Determine the (X, Y) coordinate at the center of the cell enclosing the given text.  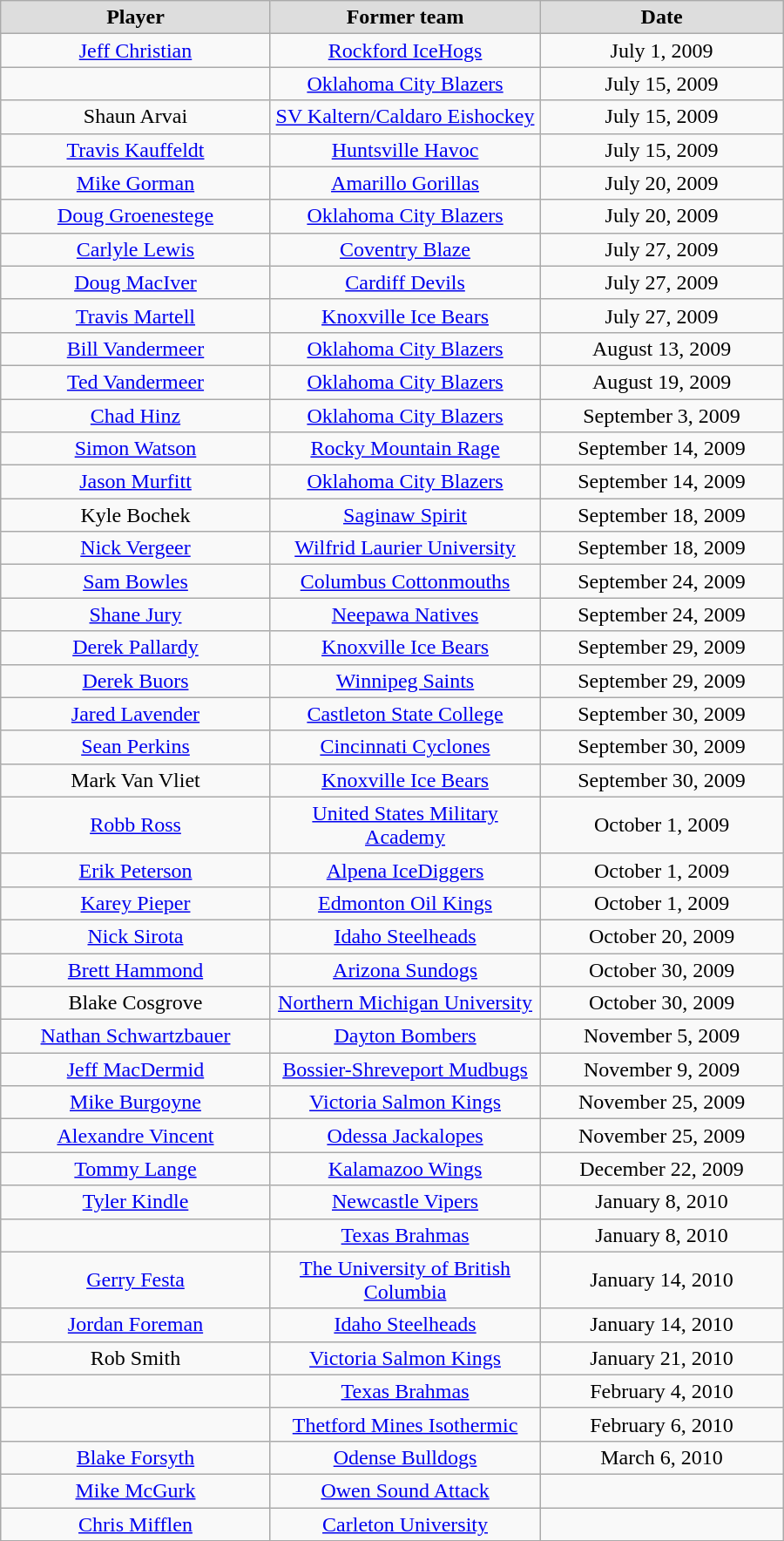
Mark Van Vliet (136, 780)
Cincinnati Cyclones (405, 747)
March 6, 2010 (662, 1457)
The University of British Columbia (405, 1280)
Castleton State College (405, 714)
Player (136, 17)
Winnipeg Saints (405, 681)
Bill Vandermeer (136, 349)
Derek Buors (136, 681)
Jordan Foreman (136, 1325)
Carleton University (405, 1524)
Karey Pieper (136, 903)
Doug MacIver (136, 282)
Saginaw Spirit (405, 515)
Jason Murfitt (136, 482)
August 19, 2009 (662, 382)
Shaun Arvai (136, 117)
Former team (405, 17)
February 6, 2010 (662, 1424)
Wilfrid Laurier University (405, 548)
Rockford IceHogs (405, 51)
Doug Groenestege (136, 216)
Alexandre Vincent (136, 1136)
Northern Michigan University (405, 1003)
Blake Forsyth (136, 1457)
Neepawa Natives (405, 614)
Jared Lavender (136, 714)
Cardiff Devils (405, 282)
Simon Watson (136, 449)
Rocky Mountain Rage (405, 449)
Erik Peterson (136, 870)
Travis Martell (136, 316)
November 5, 2009 (662, 1036)
Jeff MacDermid (136, 1069)
Nick Sirota (136, 936)
Columbus Cottonmouths (405, 581)
September 3, 2009 (662, 416)
Rob Smith (136, 1358)
Mike Gorman (136, 183)
Coventry Blaze (405, 249)
Carlyle Lewis (136, 249)
Ted Vandermeer (136, 382)
United States Military Academy (405, 825)
Odessa Jackalopes (405, 1136)
Sean Perkins (136, 747)
Kyle Bochek (136, 515)
Edmonton Oil Kings (405, 903)
Nick Vergeer (136, 548)
Brett Hammond (136, 970)
August 13, 2009 (662, 349)
Jeff Christian (136, 51)
October 20, 2009 (662, 936)
February 4, 2010 (662, 1391)
Odense Bulldogs (405, 1457)
Sam Bowles (136, 581)
Arizona Sundogs (405, 970)
Newcastle Vipers (405, 1202)
Dayton Bombers (405, 1036)
Mike Burgoyne (136, 1103)
Thetford Mines Isothermic (405, 1424)
Derek Pallardy (136, 648)
Chris Mifflen (136, 1524)
Amarillo Gorillas (405, 183)
Shane Jury (136, 614)
Nathan Schwartzbauer (136, 1036)
January 21, 2010 (662, 1358)
Alpena IceDiggers (405, 870)
Tommy Lange (136, 1169)
Blake Cosgrove (136, 1003)
July 1, 2009 (662, 51)
Owen Sound Attack (405, 1490)
Robb Ross (136, 825)
December 22, 2009 (662, 1169)
November 9, 2009 (662, 1069)
Huntsville Havoc (405, 150)
Kalamazoo Wings (405, 1169)
Chad Hinz (136, 416)
Bossier-Shreveport Mudbugs (405, 1069)
Mike McGurk (136, 1490)
Date (662, 17)
Gerry Festa (136, 1280)
Travis Kauffeldt (136, 150)
SV Kaltern/Caldaro Eishockey (405, 117)
Tyler Kindle (136, 1202)
